Determine the [X, Y] coordinate at the center of the cell enclosing the given text.  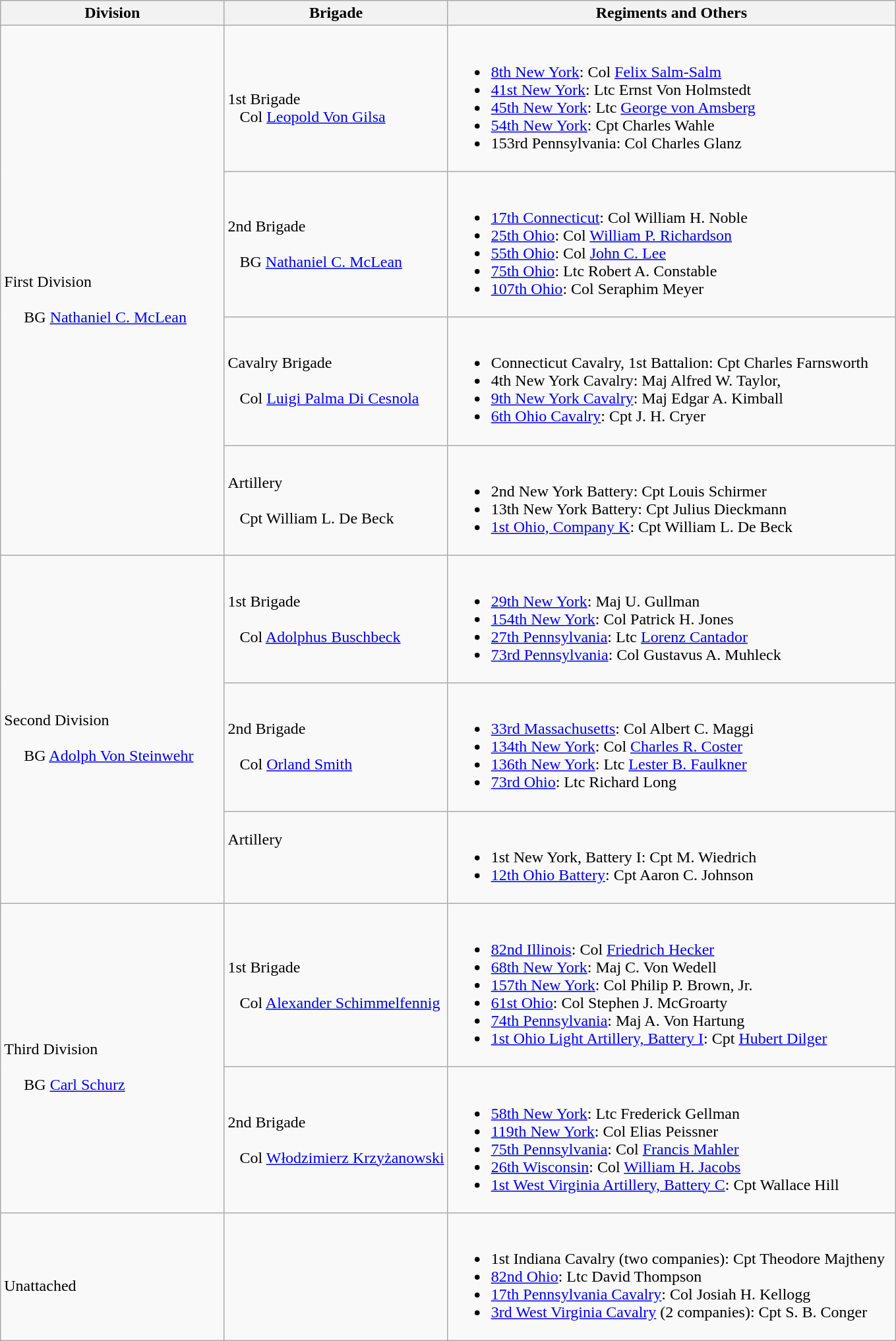
2nd Brigade Col Orland Smith [336, 747]
Third Division BG Carl Schurz [112, 1058]
Regiments and Others [671, 13]
33rd Massachusetts: Col Albert C. Maggi134th New York: Col Charles R. Coster136th New York: Ltc Lester B. Faulkner73rd Ohio: Ltc Richard Long [671, 747]
1st New York, Battery I: Cpt M. Wiedrich12th Ohio Battery: Cpt Aaron C. Johnson [671, 857]
First Division BG Nathaniel C. McLean [112, 290]
1st Brigade Col Leopold Von Gilsa [336, 99]
Artillery Cpt William L. De Beck [336, 500]
Second Division BG Adolph Von Steinwehr [112, 729]
Cavalry Brigade Col Luigi Palma Di Cesnola [336, 381]
2nd New York Battery: Cpt Louis Schirmer13th New York Battery: Cpt Julius Dieckmann1st Ohio, Company K: Cpt William L. De Beck [671, 500]
2nd Brigade BG Nathaniel C. McLean [336, 244]
1st Brigade Col Alexander Schimmelfennig [336, 985]
2nd Brigade Col Włodzimierz Krzyżanowski [336, 1139]
1st Brigade Col Adolphus Buschbeck [336, 619]
Unattached [112, 1276]
Artillery [336, 857]
Brigade [336, 13]
29th New York: Maj U. Gullman154th New York: Col Patrick H. Jones27th Pennsylvania: Ltc Lorenz Cantador73rd Pennsylvania: Col Gustavus A. Muhleck [671, 619]
Division [112, 13]
